Return [X, Y] of the center of cell containing provided text 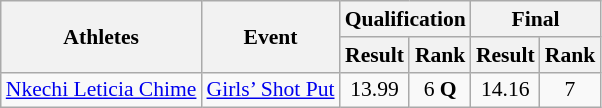
6 Q [440, 90]
13.99 [375, 90]
Qualification [406, 19]
7 [570, 90]
Nkechi Leticia Chime [102, 90]
Athletes [102, 36]
14.16 [506, 90]
Final [536, 19]
Event [270, 36]
Girls’ Shot Put [270, 90]
